Return [X, Y] of the center of cell containing provided text 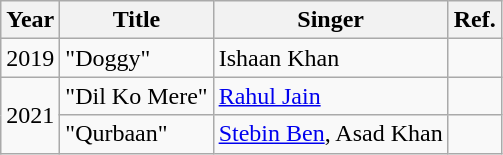
Ishaan Khan [330, 58]
Rahul Jain [330, 96]
Ref. [474, 20]
Title [136, 20]
2021 [30, 115]
Singer [330, 20]
"Dil Ko Mere" [136, 96]
Year [30, 20]
2019 [30, 58]
"Doggy" [136, 58]
"Qurbaan" [136, 134]
Stebin Ben, Asad Khan [330, 134]
